Determine the (x, y) coordinate at the center of the cell enclosing the given text.  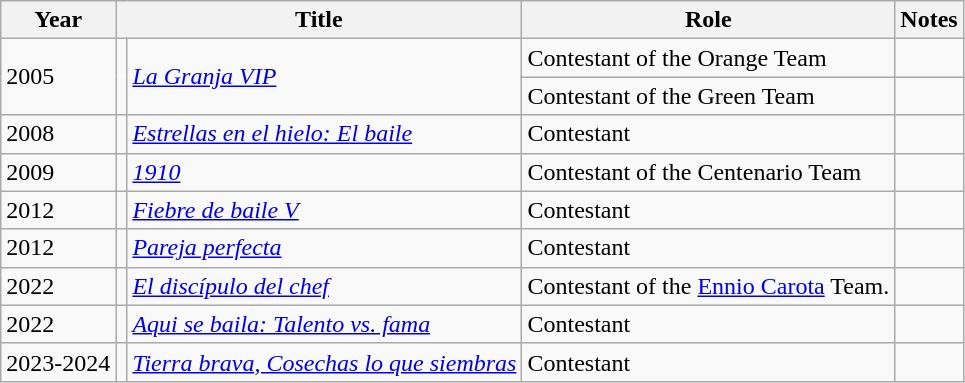
Contestant of the Centenario Team (708, 172)
Fiebre de baile V (324, 210)
Notes (929, 20)
La Granja VIP (324, 77)
Role (708, 20)
Aqui se baila: Talento vs. fama (324, 324)
Contestant of the Orange Team (708, 58)
Title (319, 20)
1910 (324, 172)
2023-2024 (58, 362)
Estrellas en el hielo: El baile (324, 134)
Year (58, 20)
2009 (58, 172)
Contestant of the Ennio Carota Team. (708, 286)
Contestant of the Green Team (708, 96)
2005 (58, 77)
Pareja perfecta (324, 248)
El discípulo del chef (324, 286)
Tierra brava, Cosechas lo que siembras (324, 362)
2008 (58, 134)
